Determine the (X, Y) coordinate at the center of the cell enclosing the given text.  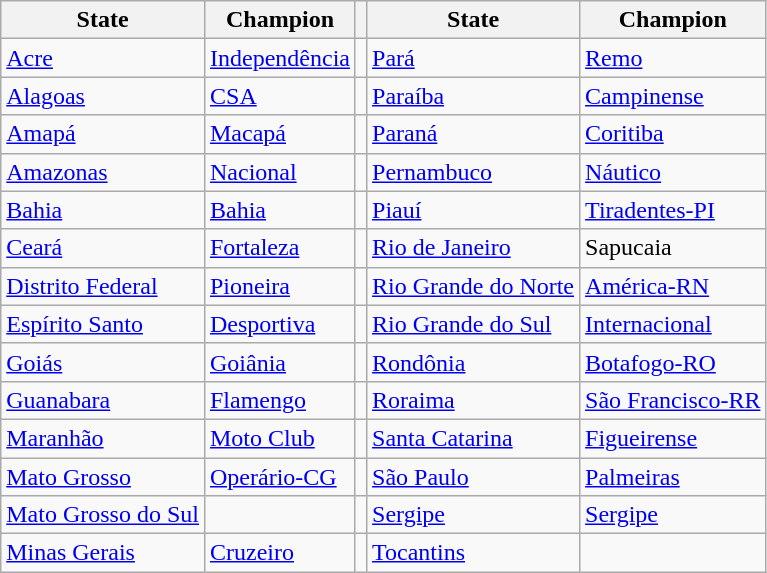
Distrito Federal (103, 286)
Paraná (474, 134)
Coritiba (673, 134)
Operário-CG (280, 477)
Acre (103, 58)
Desportiva (280, 324)
Sapucaia (673, 248)
São Francisco-RR (673, 400)
Palmeiras (673, 477)
Nacional (280, 172)
Tocantins (474, 553)
Minas Gerais (103, 553)
São Paulo (474, 477)
Amazonas (103, 172)
Alagoas (103, 96)
Goiás (103, 362)
Tiradentes-PI (673, 210)
Internacional (673, 324)
Roraima (474, 400)
Rio de Janeiro (474, 248)
Mato Grosso (103, 477)
Campinense (673, 96)
Rio Grande do Norte (474, 286)
Fortaleza (280, 248)
Santa Catarina (474, 438)
Mato Grosso do Sul (103, 515)
Pioneira (280, 286)
Remo (673, 58)
Pará (474, 58)
Independência (280, 58)
Espírito Santo (103, 324)
Piauí (474, 210)
Náutico (673, 172)
Paraíba (474, 96)
Maranhão (103, 438)
Moto Club (280, 438)
Ceará (103, 248)
Cruzeiro (280, 553)
CSA (280, 96)
América-RN (673, 286)
Goiânia (280, 362)
Figueirense (673, 438)
Flamengo (280, 400)
Botafogo-RO (673, 362)
Pernambuco (474, 172)
Guanabara (103, 400)
Macapá (280, 134)
Rondônia (474, 362)
Rio Grande do Sul (474, 324)
Amapá (103, 134)
